Return (X, Y) of the center of cell containing provided text 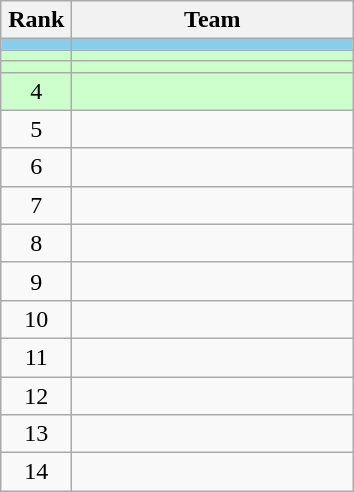
7 (36, 205)
10 (36, 319)
5 (36, 129)
8 (36, 243)
14 (36, 472)
9 (36, 281)
6 (36, 167)
11 (36, 357)
Rank (36, 20)
Team (212, 20)
13 (36, 434)
4 (36, 91)
12 (36, 395)
